Return (x, y) of the center of cell containing provided text 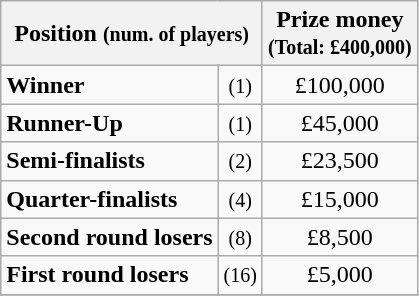
£8,500 (340, 237)
£23,500 (340, 161)
Runner-Up (110, 123)
Winner (110, 85)
Position (num. of players) (132, 34)
First round losers (110, 275)
£100,000 (340, 85)
(8) (240, 237)
Semi-finalists (110, 161)
£5,000 (340, 275)
Second round losers (110, 237)
(4) (240, 199)
£15,000 (340, 199)
(2) (240, 161)
Quarter-finalists (110, 199)
(16) (240, 275)
£45,000 (340, 123)
Prize money(Total: £400,000) (340, 34)
